Scan for the cell matching the given text and deliver its [X, Y] coordinate at center. 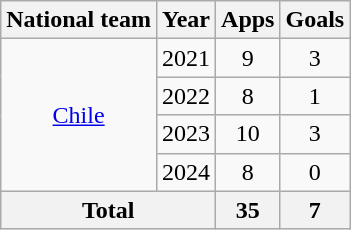
2022 [186, 96]
Apps [248, 20]
1 [315, 96]
Total [108, 210]
Year [186, 20]
9 [248, 58]
Goals [315, 20]
2021 [186, 58]
0 [315, 172]
National team [79, 20]
35 [248, 210]
Chile [79, 115]
2024 [186, 172]
7 [315, 210]
2023 [186, 134]
10 [248, 134]
